From the cell containing the given text, extract its center point as [x, y] coordinate. 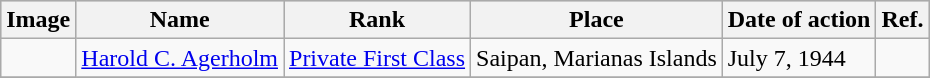
Private First Class [378, 58]
July 7, 1944 [799, 58]
Image [38, 20]
Place [597, 20]
Saipan, Marianas Islands [597, 58]
Rank [378, 20]
Harold C. Agerholm [180, 58]
Name [180, 20]
Date of action [799, 20]
Ref. [902, 20]
